From the cell containing the given text, extract its center point as (x, y) coordinate. 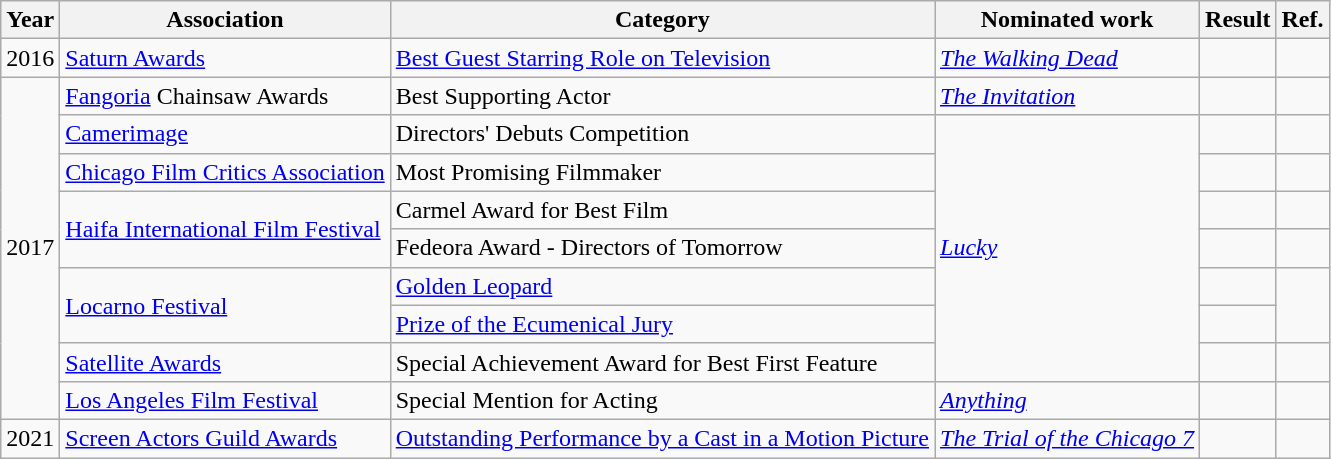
2016 (30, 58)
Best Supporting Actor (662, 96)
Screen Actors Guild Awards (225, 438)
The Invitation (1066, 96)
Association (225, 20)
Los Angeles Film Festival (225, 400)
Category (662, 20)
Carmel Award for Best Film (662, 210)
Special Mention for Acting (662, 400)
Satellite Awards (225, 362)
2017 (30, 248)
Camerimage (225, 134)
Special Achievement Award for Best First Feature (662, 362)
Result (1238, 20)
Prize of the Ecumenical Jury (662, 324)
Nominated work (1066, 20)
Lucky (1066, 248)
Golden Leopard (662, 286)
Saturn Awards (225, 58)
The Walking Dead (1066, 58)
Anything (1066, 400)
Chicago Film Critics Association (225, 172)
Year (30, 20)
Best Guest Starring Role on Television (662, 58)
Directors' Debuts Competition (662, 134)
Most Promising Filmmaker (662, 172)
Fangoria Chainsaw Awards (225, 96)
Ref. (1302, 20)
Haifa International Film Festival (225, 229)
Fedeora Award - Directors of Tomorrow (662, 248)
Outstanding Performance by a Cast in a Motion Picture (662, 438)
The Trial of the Chicago 7 (1066, 438)
Locarno Festival (225, 305)
2021 (30, 438)
